Locate the cell with the specified text and output its [x, y] center coordinate. 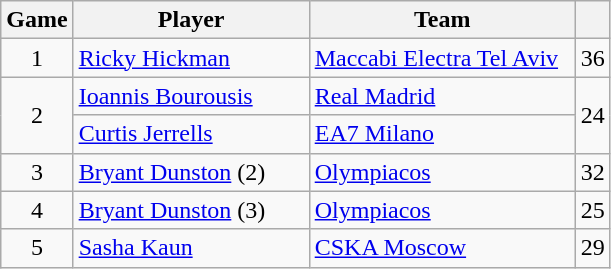
Player [191, 20]
Ioannis Bourousis [191, 96]
Real Madrid [442, 96]
CSKA Moscow [442, 248]
EA7 Milano [442, 134]
29 [592, 248]
Ricky Hickman [191, 58]
Game [37, 20]
24 [592, 115]
Bryant Dunston (3) [191, 210]
Maccabi Electra Tel Aviv [442, 58]
3 [37, 172]
Sasha Kaun [191, 248]
36 [592, 58]
4 [37, 210]
Curtis Jerrells [191, 134]
32 [592, 172]
25 [592, 210]
Team [442, 20]
5 [37, 248]
1 [37, 58]
Bryant Dunston (2) [191, 172]
2 [37, 115]
